Return the [X, Y] coordinate for the center point of the cell that contains the specified text.  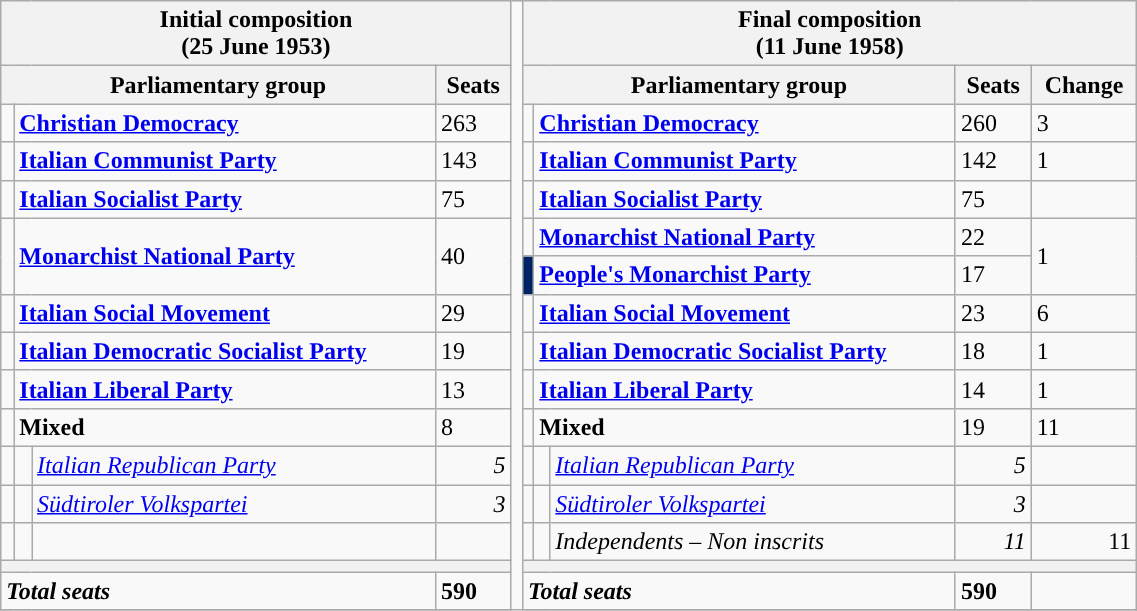
6 [1084, 313]
22 [993, 237]
People's Monarchist Party [745, 275]
Independents – Non inscrits [753, 542]
13 [473, 389]
Change [1084, 85]
29 [473, 313]
260 [993, 123]
143 [473, 161]
18 [993, 351]
Final composition(11 June 1958) [829, 34]
Initial composition(25 June 1953) [256, 34]
8 [473, 427]
142 [993, 161]
263 [473, 123]
14 [993, 389]
40 [473, 256]
23 [993, 313]
17 [993, 275]
